Return [x, y] of the center of cell containing provided text 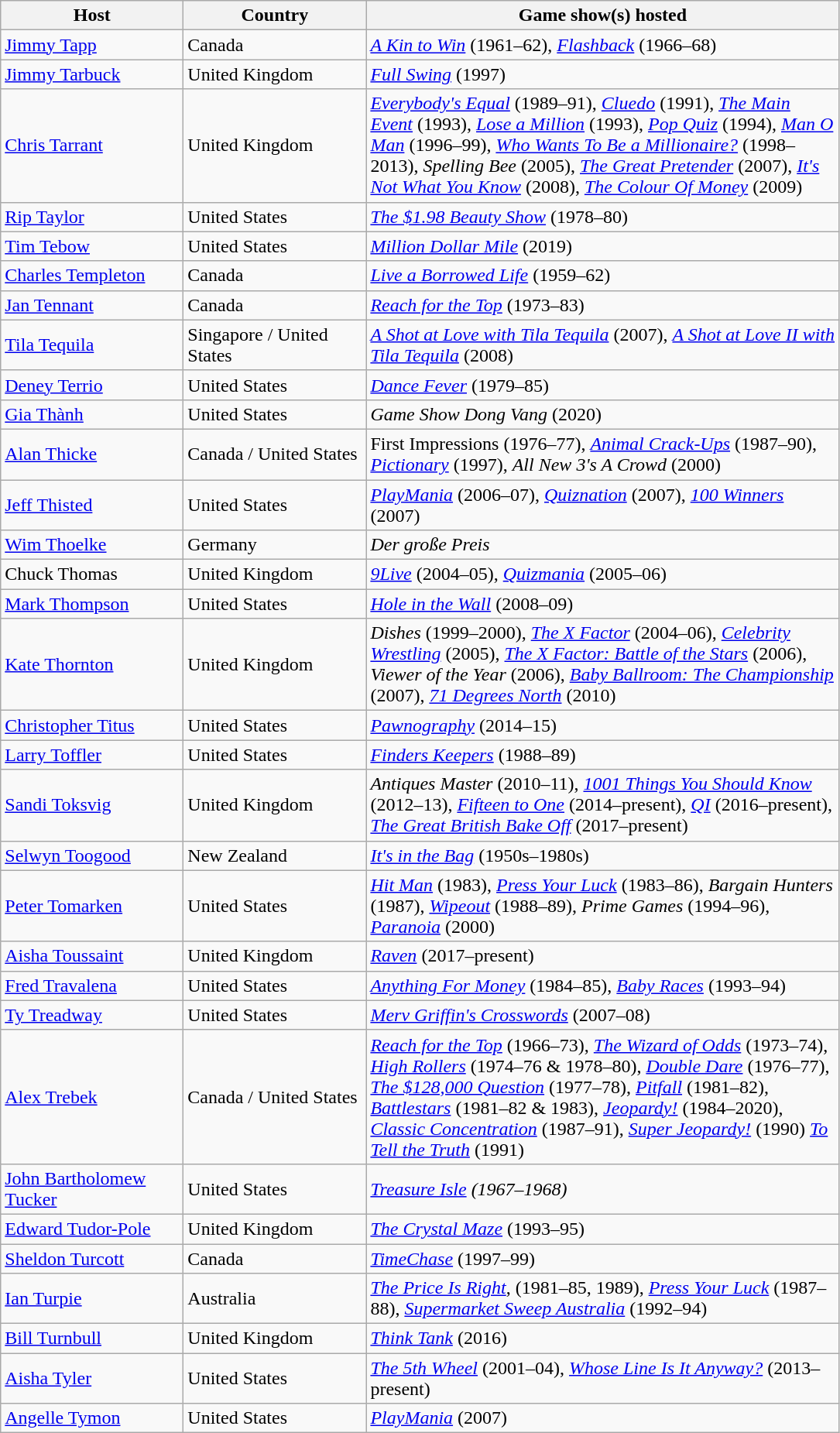
Peter Tomarken [92, 906]
Charles Templeton [92, 276]
Chris Tarrant [92, 146]
Host [92, 15]
Reach for the Top (1973–83) [602, 305]
Mark Thompson [92, 604]
Rip Taylor [92, 217]
Country [275, 15]
Deney Terrio [92, 385]
Full Swing (1997) [602, 74]
New Zealand [275, 855]
Hole in the Wall (2008–09) [602, 604]
The $1.98 Beauty Show (1978–80) [602, 217]
Kate Thornton [92, 664]
Game show(s) hosted [602, 15]
Ian Turpie [92, 1299]
Dance Fever (1979–85) [602, 385]
Australia [275, 1299]
Tila Tequila [92, 345]
Gia Thành [92, 414]
Larry Toffler [92, 755]
Aisha Tyler [92, 1378]
A Kin to Win (1961–62), Flashback (1966–68) [602, 45]
Merv Griffin's Crosswords (2007–08) [602, 1015]
The 5th Wheel (2001–04), Whose Line Is It Anyway? (2013–present) [602, 1378]
Alex Trebek [92, 1096]
Fred Travalena [92, 986]
Million Dollar Mile (2019) [602, 246]
PlayMania (2006–07), Quiznation (2007), 100 Winners (2007) [602, 505]
Game Show Dong Vang (2020) [602, 414]
Live a Borrowed Life (1959–62) [602, 276]
Jan Tennant [92, 305]
Ty Treadway [92, 1015]
Pawnography (2014–15) [602, 725]
Wim Thoelke [92, 545]
The Price Is Right, (1981–85, 1989), Press Your Luck (1987–88), Supermarket Sweep Australia (1992–94) [602, 1299]
Think Tank (2016) [602, 1339]
Jimmy Tarbuck [92, 74]
Finders Keepers (1988–89) [602, 755]
Singapore / United States [275, 345]
Selwyn Toogood [92, 855]
Chuck Thomas [92, 574]
Sheldon Turcott [92, 1258]
Tim Tebow [92, 246]
TimeChase (1997–99) [602, 1258]
Jeff Thisted [92, 505]
Treasure Isle (1967–1968) [602, 1189]
Jimmy Tapp [92, 45]
Raven (2017–present) [602, 956]
First Impressions (1976–77), Animal Crack-Ups (1987–90), Pictionary (1997), All New 3's A Crowd (2000) [602, 454]
Anything For Money (1984–85), Baby Races (1993–94) [602, 986]
Hit Man (1983), Press Your Luck (1983–86), Bargain Hunters (1987), Wipeout (1988–89), Prime Games (1994–96), Paranoia (2000) [602, 906]
Bill Turnbull [92, 1339]
A Shot at Love with Tila Tequila (2007), A Shot at Love II with Tila Tequila (2008) [602, 345]
9Live (2004–05), Quizmania (2005–06) [602, 574]
John Bartholomew Tucker [92, 1189]
Alan Thicke [92, 454]
Germany [275, 545]
Sandi Toksvig [92, 805]
Angelle Tymon [92, 1418]
Christopher Titus [92, 725]
Edward Tudor-Pole [92, 1229]
Aisha Toussaint [92, 956]
It's in the Bag (1950s–1980s) [602, 855]
The Crystal Maze (1993–95) [602, 1229]
Der große Preis [602, 545]
PlayMania (2007) [602, 1418]
